From the cell containing the given text, extract its center point as (x, y) coordinate. 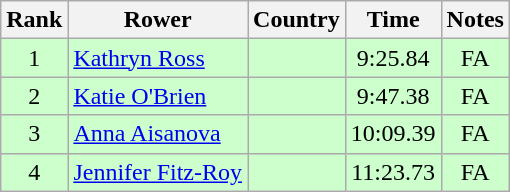
Country (297, 20)
Time (393, 20)
Rank (34, 20)
3 (34, 134)
Jennifer Fitz-Roy (158, 172)
2 (34, 96)
Kathryn Ross (158, 58)
9:25.84 (393, 58)
10:09.39 (393, 134)
4 (34, 172)
Notes (475, 20)
1 (34, 58)
11:23.73 (393, 172)
9:47.38 (393, 96)
Anna Aisanova (158, 134)
Rower (158, 20)
Katie O'Brien (158, 96)
